Search for the cell housing the specified text and yield its [x, y] center coordinate. 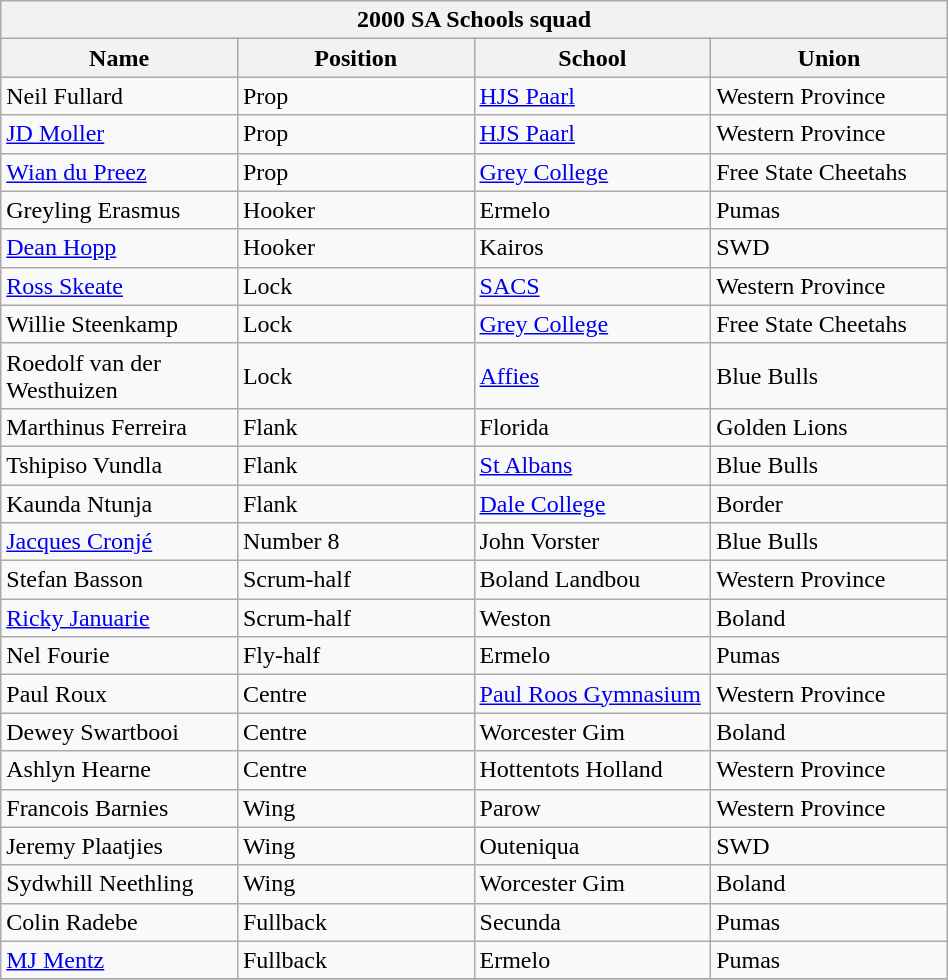
Stefan Basson [120, 580]
Willie Steenkamp [120, 324]
2000 SA Schools squad [474, 20]
Tshipiso Vundla [120, 465]
Dean Hopp [120, 248]
Name [120, 58]
St Albans [592, 465]
Nel Fourie [120, 656]
Golden Lions [830, 427]
Affies [592, 376]
Greyling Erasmus [120, 210]
Dale College [592, 503]
Position [356, 58]
Parow [592, 808]
MJ Mentz [120, 960]
Union [830, 58]
Outeniqua [592, 846]
Neil Fullard [120, 96]
Sydwhill Neethling [120, 884]
Number 8 [356, 542]
Border [830, 503]
Ross Skeate [120, 286]
SACS [592, 286]
John Vorster [592, 542]
Jeremy Plaatjies [120, 846]
Colin Radebe [120, 922]
Paul Roux [120, 694]
Hottentots Holland [592, 770]
Wian du Preez [120, 172]
Roedolf van der Westhuizen [120, 376]
JD Moller [120, 134]
Francois Barnies [120, 808]
Fly-half [356, 656]
Jacques Cronjé [120, 542]
Weston [592, 618]
School [592, 58]
Boland Landbou [592, 580]
Ricky Januarie [120, 618]
Ashlyn Hearne [120, 770]
Kairos [592, 248]
Marthinus Ferreira [120, 427]
Secunda [592, 922]
Kaunda Ntunja [120, 503]
Paul Roos Gymnasium [592, 694]
Florida [592, 427]
Dewey Swartbooi [120, 732]
